Locate the cell with the specified text and output its (X, Y) center coordinate. 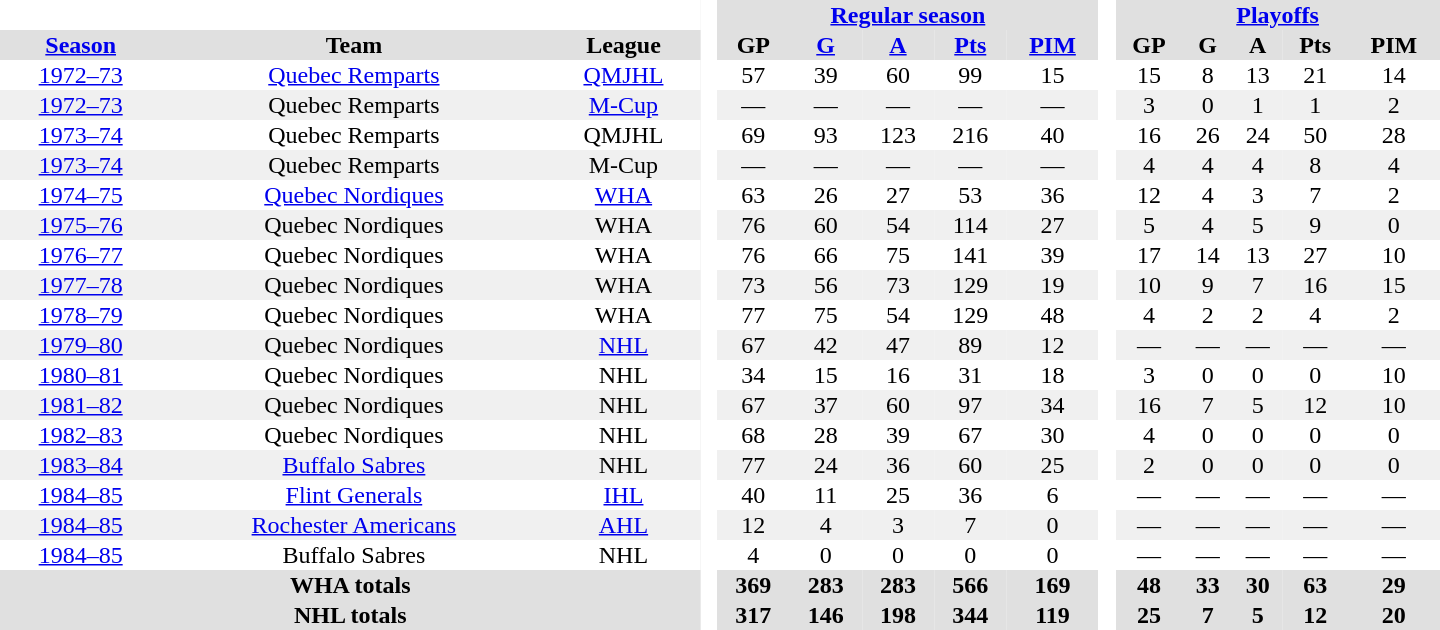
1980–81 (80, 375)
Season (80, 45)
1982–83 (80, 435)
11 (825, 495)
114 (970, 225)
17 (1148, 255)
19 (1052, 285)
1976–77 (80, 255)
146 (825, 615)
53 (970, 195)
169 (1052, 585)
31 (970, 375)
97 (970, 405)
141 (970, 255)
AHL (623, 525)
42 (825, 345)
33 (1208, 585)
56 (825, 285)
369 (753, 585)
119 (1052, 615)
Regular season (908, 15)
6 (1052, 495)
89 (970, 345)
1979–80 (80, 345)
1977–78 (80, 285)
1974–75 (80, 195)
317 (753, 615)
198 (898, 615)
57 (753, 75)
Flint Generals (354, 495)
50 (1316, 135)
1983–84 (80, 465)
1981–82 (80, 405)
566 (970, 585)
344 (970, 615)
WHA totals (350, 585)
IHL (623, 495)
20 (1394, 615)
47 (898, 345)
1978–79 (80, 315)
69 (753, 135)
NHL totals (350, 615)
66 (825, 255)
99 (970, 75)
Team (354, 45)
216 (970, 135)
18 (1052, 375)
League (623, 45)
29 (1394, 585)
1975–76 (80, 225)
21 (1316, 75)
Playoffs (1278, 15)
123 (898, 135)
37 (825, 405)
93 (825, 135)
Rochester Americans (354, 525)
68 (753, 435)
